Output the (x, y) coordinate of the center of the cell containing the given text.  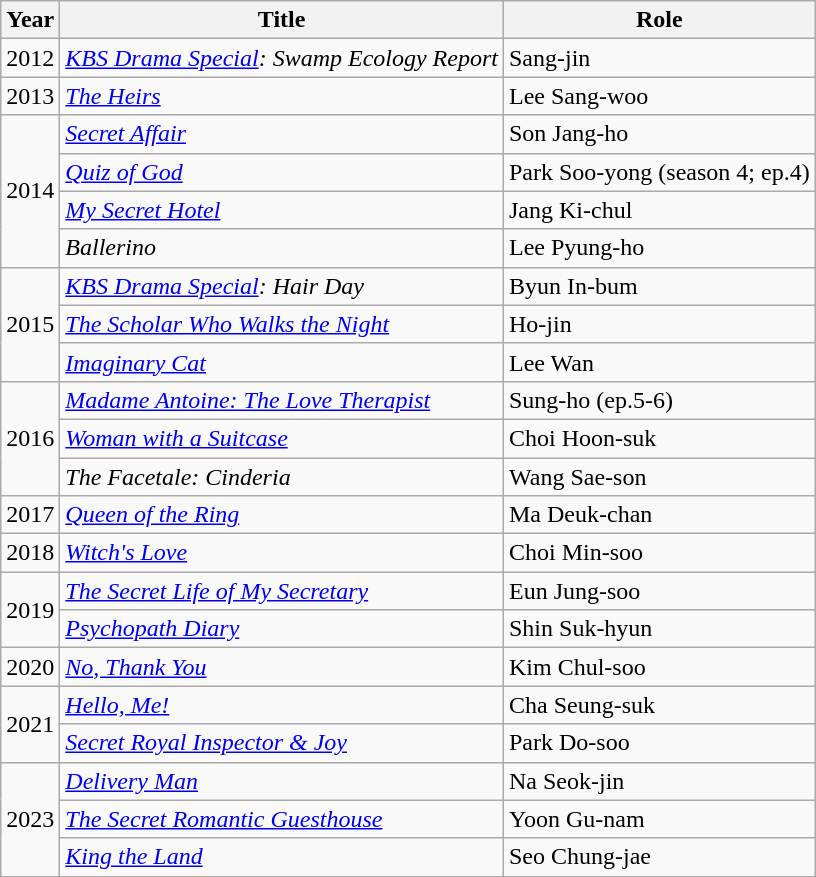
Eun Jung-soo (659, 591)
2015 (30, 324)
My Secret Hotel (282, 210)
Role (659, 20)
Yoon Gu-nam (659, 819)
Witch's Love (282, 553)
2017 (30, 515)
2013 (30, 96)
Seo Chung-jae (659, 857)
Psychopath Diary (282, 629)
Lee Sang-woo (659, 96)
Delivery Man (282, 781)
Madame Antoine: The Love Therapist (282, 400)
Sung-ho (ep.5-6) (659, 400)
Jang Ki-chul (659, 210)
Lee Wan (659, 362)
2014 (30, 191)
KBS Drama Special: Hair Day (282, 286)
Year (30, 20)
Na Seok-jin (659, 781)
2018 (30, 553)
No, Thank You (282, 667)
The Heirs (282, 96)
Park Soo-yong (season 4; ep.4) (659, 172)
2019 (30, 610)
Ma Deuk-chan (659, 515)
Wang Sae-son (659, 477)
Imaginary Cat (282, 362)
King the Land (282, 857)
Choi Hoon-suk (659, 438)
Son Jang-ho (659, 134)
Woman with a Suitcase (282, 438)
Lee Pyung-ho (659, 248)
Secret Royal Inspector & Joy (282, 743)
2016 (30, 438)
Kim Chul-soo (659, 667)
2012 (30, 58)
2021 (30, 724)
KBS Drama Special: Swamp Ecology Report (282, 58)
2020 (30, 667)
Quiz of God (282, 172)
Secret Affair (282, 134)
The Secret Life of My Secretary (282, 591)
2023 (30, 819)
Title (282, 20)
Sang-jin (659, 58)
Hello, Me! (282, 705)
Byun In-bum (659, 286)
The Secret Romantic Guesthouse (282, 819)
Choi Min-soo (659, 553)
Cha Seung-suk (659, 705)
Ballerino (282, 248)
The Scholar Who Walks the Night (282, 324)
Park Do-soo (659, 743)
Queen of the Ring (282, 515)
Shin Suk-hyun (659, 629)
Ho-jin (659, 324)
The Facetale: Cinderia (282, 477)
